Extract the (X, Y) coordinate from the center of the cell holding the provided text.  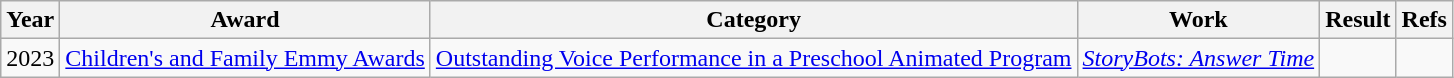
StoryBots: Answer Time (1198, 58)
Year (30, 20)
Outstanding Voice Performance in a Preschool Animated Program (754, 58)
2023 (30, 58)
Award (245, 20)
Work (1198, 20)
Category (754, 20)
Refs (1424, 20)
Result (1358, 20)
Children's and Family Emmy Awards (245, 58)
